Determine the [x, y] coordinate at the center of the cell enclosing the given text.  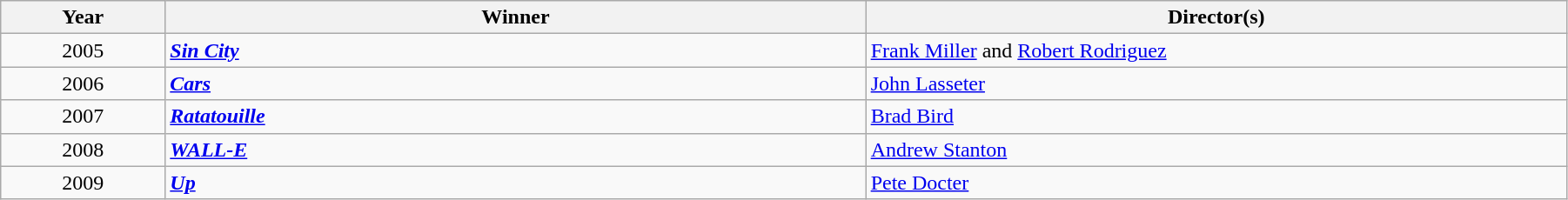
Ratatouille [515, 117]
Up [515, 183]
Brad Bird [1216, 117]
John Lasseter [1216, 83]
WALL-E [515, 150]
2005 [84, 50]
Andrew Stanton [1216, 150]
Winner [515, 17]
2007 [84, 117]
Director(s) [1216, 17]
Frank Miller and Robert Rodriguez [1216, 50]
2006 [84, 83]
Pete Docter [1216, 183]
Year [84, 17]
Cars [515, 83]
2009 [84, 183]
Sin City [515, 50]
2008 [84, 150]
